Output the (x, y) coordinate of the center of the cell containing the given text.  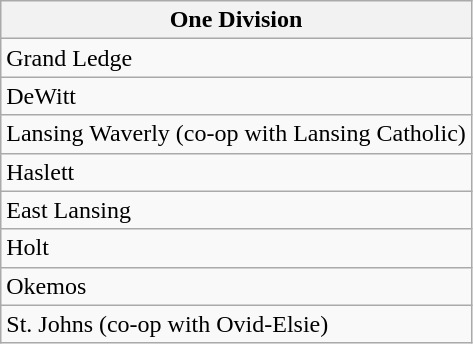
Holt (236, 248)
DeWitt (236, 96)
Haslett (236, 172)
Grand Ledge (236, 58)
St. Johns (co-op with Ovid-Elsie) (236, 324)
Lansing Waverly (co-op with Lansing Catholic) (236, 134)
One Division (236, 20)
Okemos (236, 286)
East Lansing (236, 210)
